Scan for the cell matching the given text and deliver its (x, y) coordinate at center. 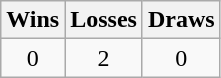
Losses (104, 20)
2 (104, 58)
Wins (33, 20)
Draws (181, 20)
